Detect which cell encompasses the target text, then output its (X, Y) center coordinate. 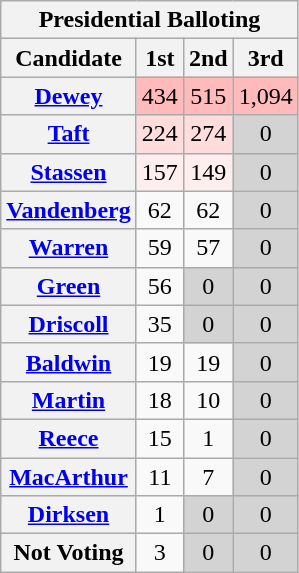
1,094 (266, 96)
2nd (208, 58)
1st (160, 58)
Martin (69, 400)
Baldwin (69, 362)
15 (160, 438)
Dewey (69, 96)
Taft (69, 134)
3rd (266, 58)
Candidate (69, 58)
11 (160, 477)
56 (160, 286)
59 (160, 248)
Reece (69, 438)
Warren (69, 248)
515 (208, 96)
Presidential Balloting (150, 20)
149 (208, 172)
7 (208, 477)
Driscoll (69, 324)
Green (69, 286)
57 (208, 248)
Stassen (69, 172)
10 (208, 400)
274 (208, 134)
3 (160, 553)
224 (160, 134)
Not Voting (69, 553)
MacArthur (69, 477)
35 (160, 324)
434 (160, 96)
Vandenberg (69, 210)
157 (160, 172)
18 (160, 400)
Dirksen (69, 515)
